Search for the cell housing the specified text and yield its [X, Y] center coordinate. 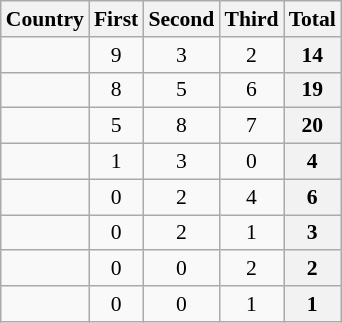
9 [116, 55]
Country [45, 19]
14 [312, 55]
19 [312, 90]
Second [181, 19]
First [116, 19]
20 [312, 126]
Third [251, 19]
Total [312, 19]
7 [251, 126]
